Identify which cell holds the provided text, then report its [X, Y] central coordinate. 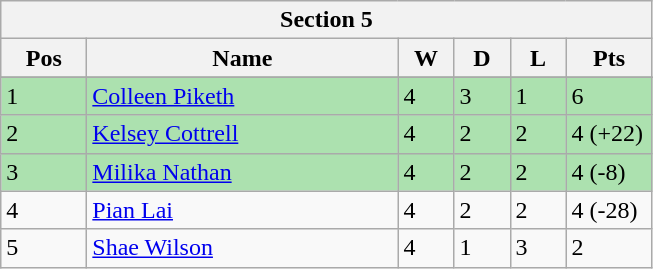
Section 5 [326, 20]
L [538, 58]
Milika Nathan [242, 172]
Colleen Piketh [242, 96]
Pts [609, 58]
4 (+22) [609, 134]
4 (-28) [609, 210]
Kelsey Cottrell [242, 134]
D [482, 58]
Pos [44, 58]
Shae Wilson [242, 248]
Pian Lai [242, 210]
5 [44, 248]
4 (-8) [609, 172]
6 [609, 96]
W [426, 58]
Name [242, 58]
